Return (X, Y) of the center of cell containing provided text 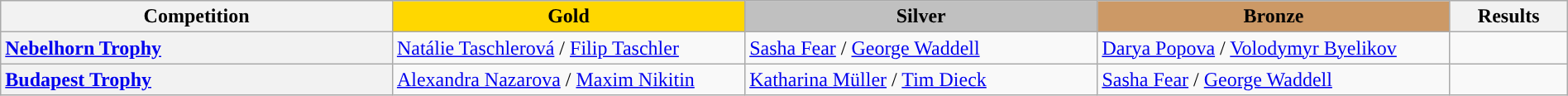
Alexandra Nazarova / Maxim Nikitin (568, 79)
Bronze (1274, 17)
Katharina Müller / Tim Dieck (921, 79)
Results (1508, 17)
Budapest Trophy (197, 79)
Nebelhorn Trophy (197, 48)
Competition (197, 17)
Natálie Taschlerová / Filip Taschler (568, 48)
Gold (568, 17)
Darya Popova / Volodymyr Byelikov (1274, 48)
Silver (921, 17)
